For the text-containing cell, return its midpoint in [X, Y] coordinate format. 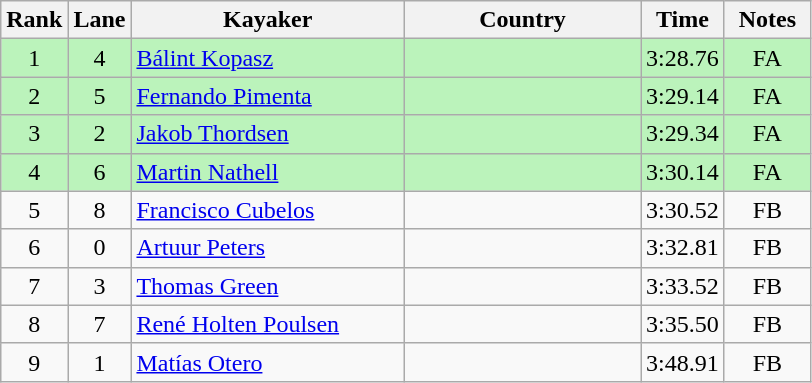
3:33.52 [683, 286]
3:30.14 [683, 172]
Thomas Green [268, 286]
René Holten Poulsen [268, 324]
Country [522, 20]
Lane [100, 20]
0 [100, 248]
Notes [767, 20]
3:48.91 [683, 362]
Time [683, 20]
Fernando Pimenta [268, 96]
3:32.81 [683, 248]
Francisco Cubelos [268, 210]
Bálint Kopasz [268, 58]
3:35.50 [683, 324]
3:29.34 [683, 134]
Matías Otero [268, 362]
Martin Nathell [268, 172]
9 [34, 362]
Rank [34, 20]
3:29.14 [683, 96]
3:30.52 [683, 210]
Artuur Peters [268, 248]
Jakob Thordsen [268, 134]
Kayaker [268, 20]
3:28.76 [683, 58]
